Pinpoint the cell where the given text exists, returning its (x, y) midpoint coordinate. 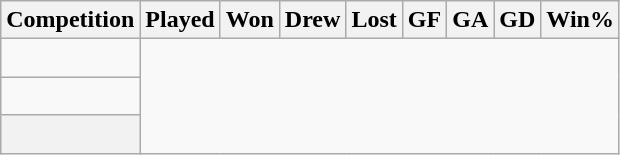
GF (424, 20)
Lost (374, 20)
Played (180, 20)
Drew (312, 20)
Competition (70, 20)
Won (250, 20)
Win% (580, 20)
GA (470, 20)
GD (518, 20)
